Output the (X, Y) coordinate of the center of the cell containing the given text.  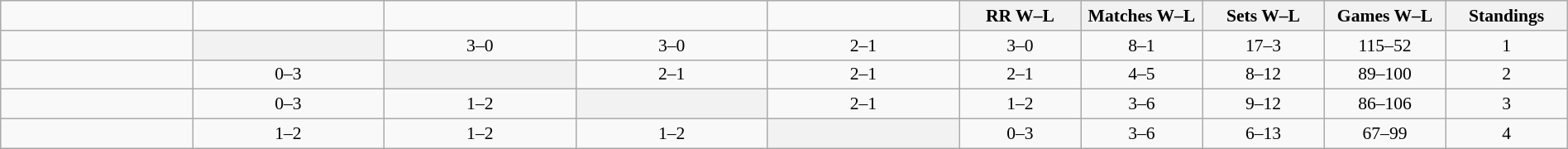
Sets W–L (1264, 16)
RR W–L (1021, 16)
3 (1507, 104)
6–13 (1264, 134)
115–52 (1384, 46)
Games W–L (1384, 16)
89–100 (1384, 74)
Matches W–L (1141, 16)
1 (1507, 46)
8–12 (1264, 74)
86–106 (1384, 104)
67–99 (1384, 134)
2 (1507, 74)
8–1 (1141, 46)
9–12 (1264, 104)
4–5 (1141, 74)
Standings (1507, 16)
17–3 (1264, 46)
4 (1507, 134)
